Locate the cell with the specified text and output its [X, Y] center coordinate. 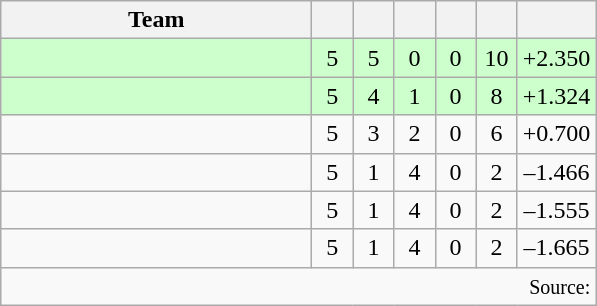
+2.350 [556, 58]
–1.555 [556, 210]
10 [496, 58]
6 [496, 134]
3 [374, 134]
Team [156, 20]
+0.700 [556, 134]
–1.665 [556, 248]
Source: [298, 286]
–1.466 [556, 172]
+1.324 [556, 96]
8 [496, 96]
